Return (X, Y) of the center of cell containing provided text 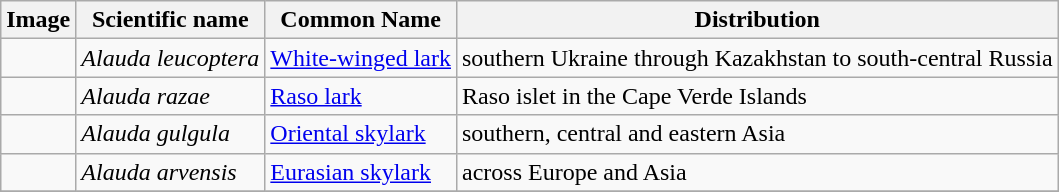
Oriental skylark (361, 134)
southern Ukraine through Kazakhstan to south-central Russia (757, 58)
Alauda arvensis (170, 172)
Common Name (361, 20)
Scientific name (170, 20)
White-winged lark (361, 58)
across Europe and Asia (757, 172)
Alauda gulgula (170, 134)
Raso lark (361, 96)
Eurasian skylark (361, 172)
Alauda razae (170, 96)
Image (38, 20)
Alauda leucoptera (170, 58)
southern, central and eastern Asia (757, 134)
Distribution (757, 20)
Raso islet in the Cape Verde Islands (757, 96)
